Output the (x, y) coordinate of the center of the cell containing the given text.  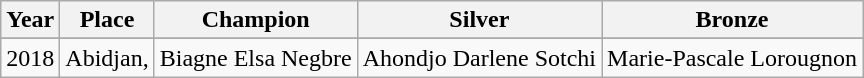
Bronze (732, 20)
Year (30, 20)
Place (107, 20)
Abidjan, (107, 58)
Ahondjo Darlene Sotchi (479, 58)
Champion (256, 20)
Silver (479, 20)
Marie-Pascale Lorougnon (732, 58)
Biagne Elsa Negbre (256, 58)
2018 (30, 58)
